Scan for the cell matching the given text and deliver its [x, y] coordinate at center. 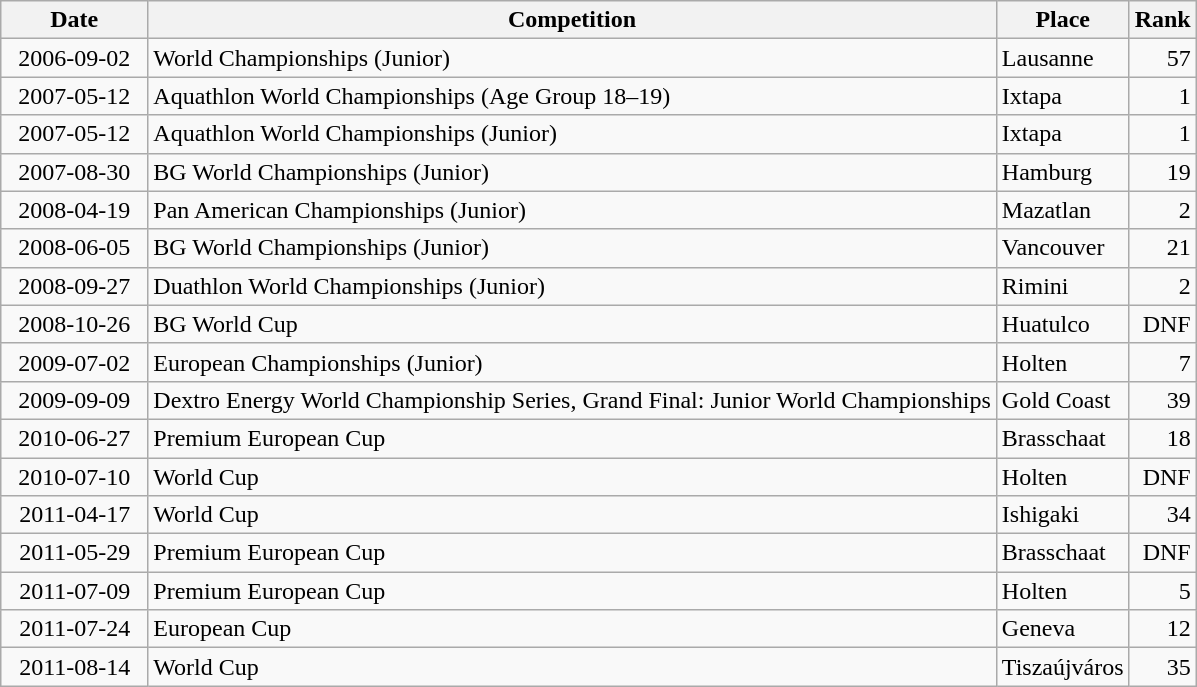
19 [1162, 172]
Pan American Championships (Junior) [572, 210]
2008-09-27 [74, 286]
Aquathlon World Championships (Age Group 18–19) [572, 96]
35 [1162, 667]
Place [1062, 20]
Tiszaújváros [1062, 667]
2011-07-09 [74, 591]
2006-09-02 [74, 58]
57 [1162, 58]
Geneva [1062, 629]
2011-08-14 [74, 667]
Dextro Energy World Championship Series, Grand Final: Junior World Championships [572, 400]
European Championships (Junior) [572, 362]
Huatulco [1062, 324]
7 [1162, 362]
Lausanne [1062, 58]
Competition [572, 20]
5 [1162, 591]
2010-07-10 [74, 477]
Ishigaki [1062, 515]
Hamburg [1062, 172]
Aquathlon World Championships (Junior) [572, 134]
2008-04-19 [74, 210]
2011-07-24 [74, 629]
2009-07-02 [74, 362]
European Cup [572, 629]
Rank [1162, 20]
BG World Cup [572, 324]
2008-10-26 [74, 324]
18 [1162, 438]
39 [1162, 400]
Vancouver [1062, 248]
Duathlon World Championships (Junior) [572, 286]
12 [1162, 629]
2008-06-05 [74, 248]
21 [1162, 248]
2011-04-17 [74, 515]
34 [1162, 515]
2009-09-09 [74, 400]
Mazatlan [1062, 210]
2010-06-27 [74, 438]
Rimini [1062, 286]
Date [74, 20]
2011-05-29 [74, 553]
2007-08-30 [74, 172]
World Championships (Junior) [572, 58]
Gold Coast [1062, 400]
